Extract the (x, y) coordinate from the center of the cell holding the provided text.  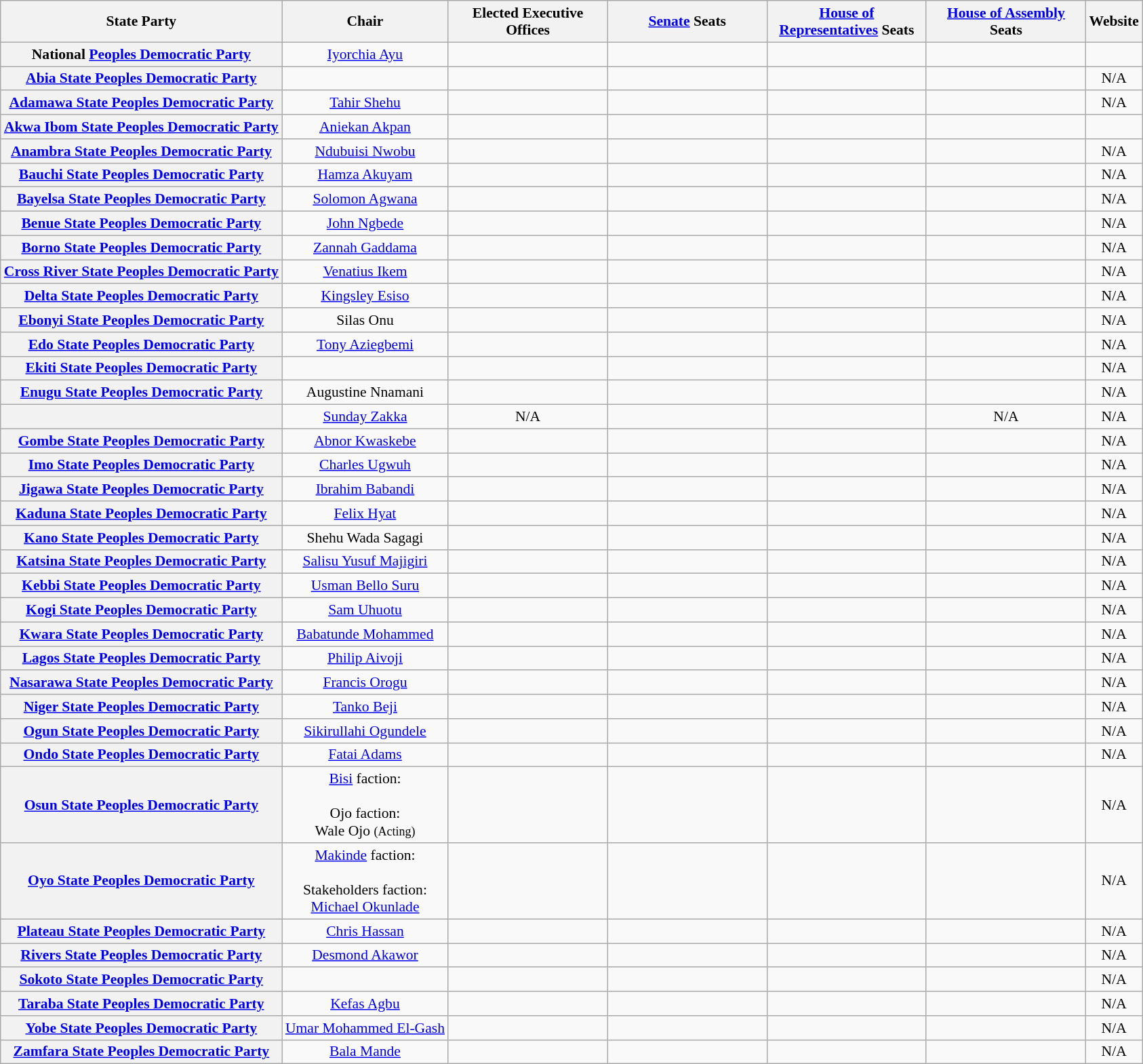
Oyo State Peoples Democratic Party (141, 881)
Chris Hassan (365, 931)
House of Assembly Seats (1006, 22)
Adamawa State Peoples Democratic Party (141, 103)
Kefas Agbu (365, 1004)
Augustine Nnamani (365, 393)
Taraba State Peoples Democratic Party (141, 1004)
Elected Executive Offices (527, 22)
Ebonyi State Peoples Democratic Party (141, 320)
Ndubuisi Nwobu (365, 151)
Sunday Zakka (365, 417)
Website (1115, 22)
Kogi State Peoples Democratic Party (141, 610)
Umar Mohammed El-Gash (365, 1028)
Osun State Peoples Democratic Party (141, 805)
Jigawa State Peoples Democratic Party (141, 490)
Silas Onu (365, 320)
Cross River State Peoples Democratic Party (141, 272)
Rivers State Peoples Democratic Party (141, 955)
Niger State Peoples Democratic Party (141, 707)
Iyorchia Ayu (365, 54)
Zamfara State Peoples Democratic Party (141, 1052)
Yobe State Peoples Democratic Party (141, 1028)
Kano State Peoples Democratic Party (141, 538)
Bala Mande (365, 1052)
Abnor Kwaskebe (365, 441)
Tanko Beji (365, 707)
Senate Seats (687, 22)
Sam Uhuotu (365, 610)
Ibrahim Babandi (365, 490)
Babatunde Mohammed (365, 634)
Imo State Peoples Democratic Party (141, 465)
Shehu Wada Sagagi (365, 538)
National Peoples Democratic Party (141, 54)
Delta State Peoples Democratic Party (141, 296)
Fatai Adams (365, 755)
Chair (365, 22)
Borno State Peoples Democratic Party (141, 248)
Kingsley Esiso (365, 296)
Charles Ugwuh (365, 465)
Bayelsa State Peoples Democratic Party (141, 199)
Gombe State Peoples Democratic Party (141, 441)
Nasarawa State Peoples Democratic Party (141, 683)
Bisi faction:Ojo faction:Wale Ojo (Acting) (365, 805)
Desmond Akawor (365, 955)
John Ngbede (365, 224)
Makinde faction:Stakeholders faction:Michael Okunlade (365, 881)
Sokoto State Peoples Democratic Party (141, 980)
House of Representatives Seats (846, 22)
Plateau State Peoples Democratic Party (141, 931)
Kwara State Peoples Democratic Party (141, 634)
Katsina State Peoples Democratic Party (141, 561)
Lagos State Peoples Democratic Party (141, 658)
Philip Aivoji (365, 658)
Tahir Shehu (365, 103)
Solomon Agwana (365, 199)
Aniekan Akpan (365, 127)
Ekiti State Peoples Democratic Party (141, 368)
Edo State Peoples Democratic Party (141, 344)
Kebbi State Peoples Democratic Party (141, 586)
Ondo State Peoples Democratic Party (141, 755)
Francis Orogu (365, 683)
Abia State Peoples Democratic Party (141, 79)
Ogun State Peoples Democratic Party (141, 731)
Salisu Yusuf Majigiri (365, 561)
Enugu State Peoples Democratic Party (141, 393)
Anambra State Peoples Democratic Party (141, 151)
Hamza Akuyam (365, 175)
Akwa Ibom State Peoples Democratic Party (141, 127)
Venatius Ikem (365, 272)
Felix Hyat (365, 513)
Kaduna State Peoples Democratic Party (141, 513)
Bauchi State Peoples Democratic Party (141, 175)
Benue State Peoples Democratic Party (141, 224)
State Party (141, 22)
Zannah Gaddama (365, 248)
Sikirullahi Ogundele (365, 731)
Usman Bello Suru (365, 586)
Tony Aziegbemi (365, 344)
